Capture the cell that displays the provided text and extract its (x, y) central coordinate. 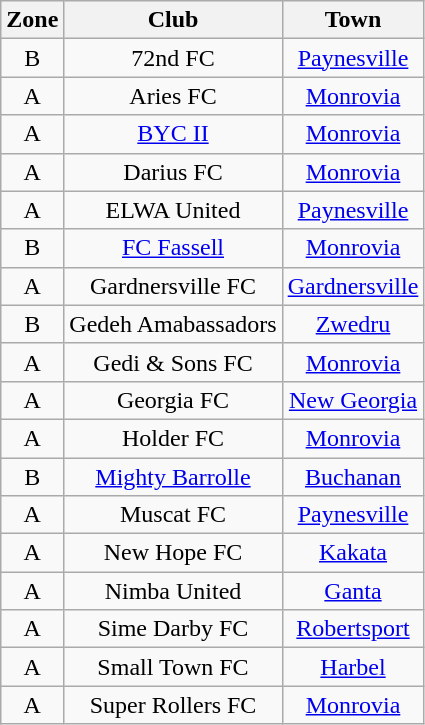
Mighty Barrolle (173, 477)
Buchanan (353, 477)
FC Fassell (173, 248)
72nd FC (173, 58)
Holder FC (173, 438)
Club (173, 20)
Small Town FC (173, 667)
Georgia FC (173, 400)
Kakata (353, 553)
New Georgia (353, 400)
Aries FC (173, 96)
Zwedru (353, 324)
Darius FC (173, 172)
Robertsport (353, 629)
Nimba United (173, 591)
Ganta (353, 591)
Harbel (353, 667)
ELWA United (173, 210)
Muscat FC (173, 515)
Gardnersville (353, 286)
BYC II (173, 134)
Sime Darby FC (173, 629)
Gardnersville FC (173, 286)
New Hope FC (173, 553)
Gedeh Amabassadors (173, 324)
Town (353, 20)
Gedi & Sons FC (173, 362)
Zone (32, 20)
Super Rollers FC (173, 705)
